Scan for the cell matching the given text and deliver its (X, Y) coordinate at center. 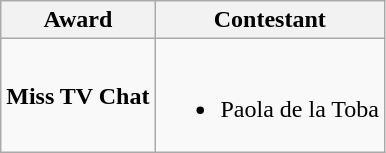
Contestant (270, 20)
Award (78, 20)
Paola de la Toba (270, 96)
Miss TV Chat (78, 96)
